Identify which cell holds the provided text, then report its (X, Y) central coordinate. 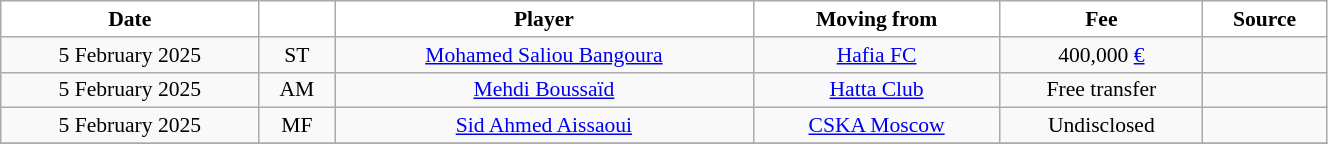
Free transfer (1101, 90)
Moving from (876, 19)
Mehdi Boussaïd (544, 90)
MF (297, 126)
Mohamed Saliou Bangoura (544, 55)
Sid Ahmed Aissaoui (544, 126)
Hafia FC (876, 55)
Date (130, 19)
Undisclosed (1101, 126)
CSKA Moscow (876, 126)
AM (297, 90)
400,000 € (1101, 55)
Source (1265, 19)
Player (544, 19)
Fee (1101, 19)
ST (297, 55)
Hatta Club (876, 90)
